Extract the (X, Y) coordinate from the center of the cell holding the provided text.  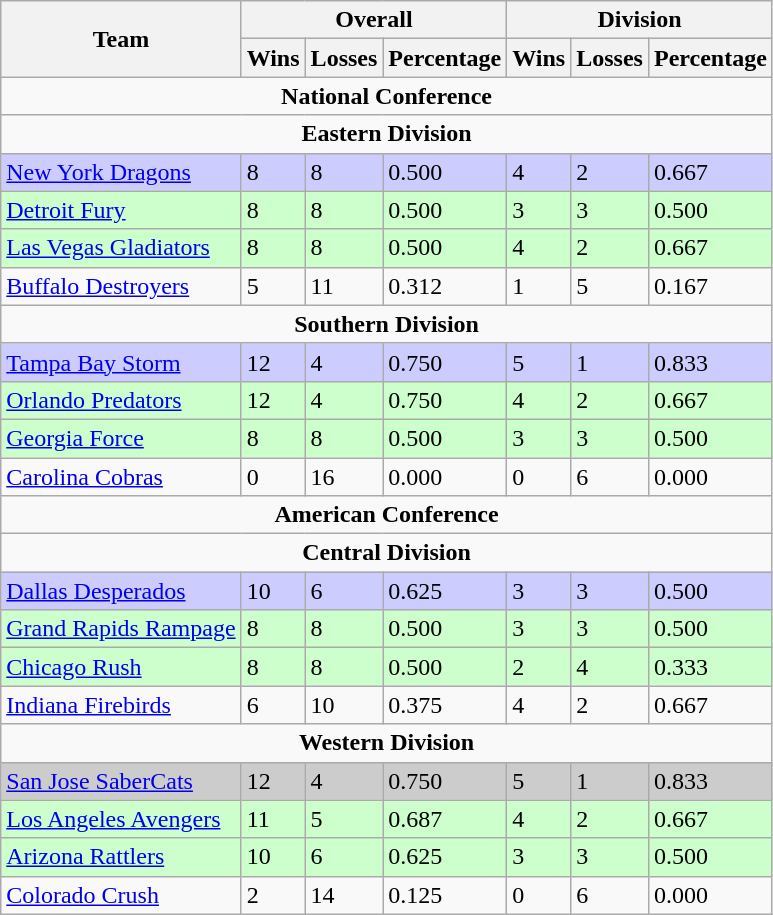
0.312 (445, 286)
Detroit Fury (121, 210)
Eastern Division (387, 134)
Dallas Desperados (121, 591)
San Jose SaberCats (121, 781)
Buffalo Destroyers (121, 286)
14 (344, 895)
Carolina Cobras (121, 477)
Southern Division (387, 324)
0.375 (445, 705)
Overall (374, 20)
Georgia Force (121, 438)
American Conference (387, 515)
Las Vegas Gladiators (121, 248)
Tampa Bay Storm (121, 362)
Indiana Firebirds (121, 705)
New York Dragons (121, 172)
Chicago Rush (121, 667)
0.125 (445, 895)
0.167 (710, 286)
Western Division (387, 743)
National Conference (387, 96)
Arizona Rattlers (121, 857)
Central Division (387, 553)
Colorado Crush (121, 895)
Orlando Predators (121, 400)
Division (640, 20)
Los Angeles Avengers (121, 819)
0.687 (445, 819)
16 (344, 477)
Team (121, 39)
0.333 (710, 667)
Grand Rapids Rampage (121, 629)
